Scan for the cell matching the given text and deliver its [X, Y] coordinate at center. 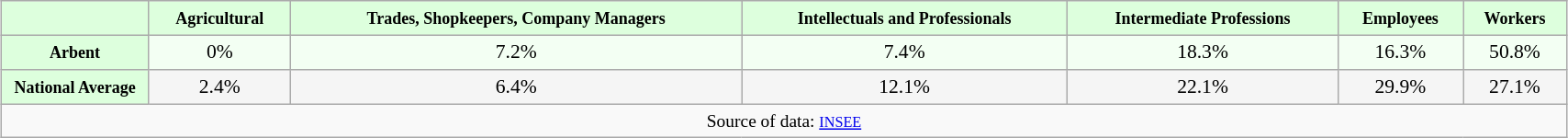
Trades, Shopkeepers, Company Managers [516, 18]
27.1% [1515, 87]
2.4% [220, 87]
Intermediate Professions [1203, 18]
Employees [1400, 18]
18.3% [1203, 53]
16.3% [1400, 53]
Agricultural [220, 18]
29.9% [1400, 87]
22.1% [1203, 87]
Intellectuals and Professionals [905, 18]
0% [220, 53]
50.8% [1515, 53]
12.1% [905, 87]
7.2% [516, 53]
7.4% [905, 53]
6.4% [516, 87]
Arbent [75, 53]
Workers [1515, 18]
National Average [75, 87]
